Pinpoint the cell where the given text exists, returning its (X, Y) midpoint coordinate. 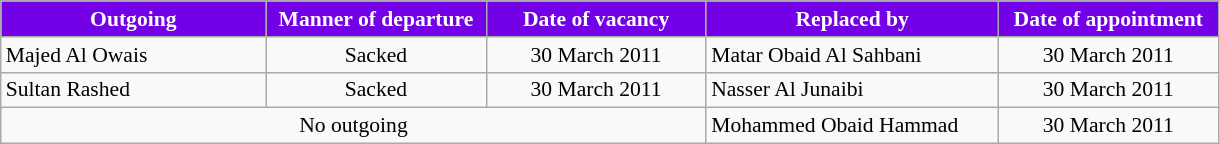
Date of vacancy (596, 19)
No outgoing (354, 126)
Mohammed Obaid Hammad (852, 126)
Sultan Rashed (134, 90)
Manner of departure (376, 19)
Replaced by (852, 19)
Majed Al Owais (134, 55)
Matar Obaid Al Sahbani (852, 55)
Nasser Al Junaibi (852, 90)
Date of appointment (1108, 19)
Outgoing (134, 19)
